Find where the given text appears and provide that cell's center as [X, Y] coordinate. 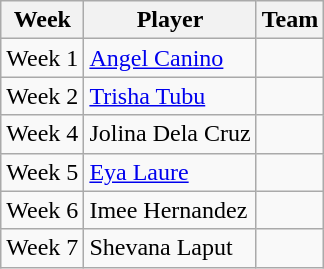
Imee Hernandez [170, 210]
Week 6 [42, 210]
Week 7 [42, 248]
Week [42, 20]
Shevana Laput [170, 248]
Team [290, 20]
Week 1 [42, 58]
Angel Canino [170, 58]
Trisha Tubu [170, 96]
Eya Laure [170, 172]
Week 5 [42, 172]
Player [170, 20]
Week 2 [42, 96]
Week 4 [42, 134]
Jolina Dela Cruz [170, 134]
